Return the [x, y] coordinate for the center point of the cell that contains the specified text.  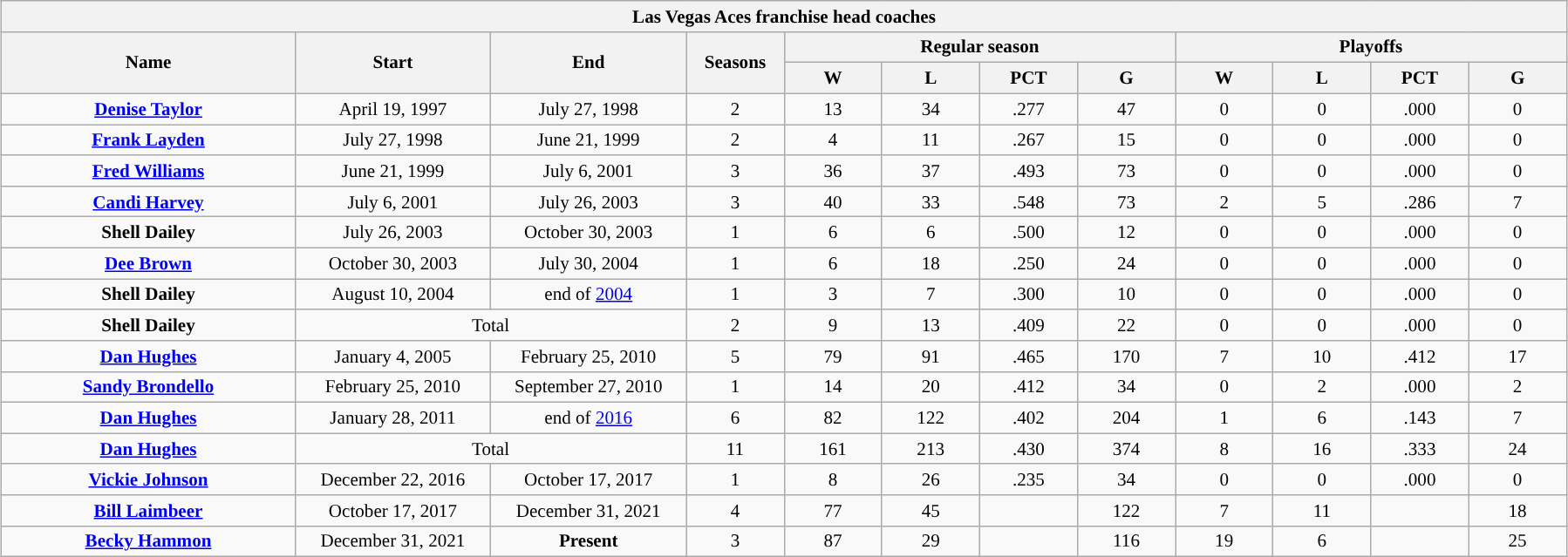
.430 [1028, 448]
17 [1517, 356]
January 28, 2011 [392, 418]
25 [1517, 540]
July 30, 2004 [589, 263]
14 [833, 387]
.250 [1028, 263]
Name [148, 63]
82 [833, 418]
Frank Layden [148, 139]
Playoffs [1371, 47]
161 [833, 448]
April 19, 1997 [392, 108]
47 [1126, 108]
.267 [1028, 139]
204 [1126, 418]
Bill Laimbeer [148, 511]
.300 [1028, 295]
Denise Taylor [148, 108]
33 [931, 200]
Fred Williams [148, 171]
Regular season [980, 47]
Start [392, 63]
15 [1126, 139]
.548 [1028, 200]
December 22, 2016 [392, 479]
End [589, 63]
170 [1126, 356]
213 [931, 448]
16 [1322, 448]
.493 [1028, 171]
Dee Brown [148, 263]
Becky Hammon [148, 540]
87 [833, 540]
91 [931, 356]
Las Vegas Aces franchise head coaches [784, 16]
.500 [1028, 232]
.333 [1420, 448]
.143 [1420, 418]
January 4, 2005 [392, 356]
116 [1126, 540]
22 [1126, 324]
37 [931, 171]
36 [833, 171]
29 [931, 540]
Seasons [735, 63]
12 [1126, 232]
Candi Harvey [148, 200]
77 [833, 511]
Present [589, 540]
Sandy Brondello [148, 387]
45 [931, 511]
.409 [1028, 324]
26 [931, 479]
September 27, 2010 [589, 387]
9 [833, 324]
.277 [1028, 108]
Vickie Johnson [148, 479]
20 [931, 387]
.402 [1028, 418]
40 [833, 200]
374 [1126, 448]
.286 [1420, 200]
.235 [1028, 479]
end of 2016 [589, 418]
79 [833, 356]
end of 2004 [589, 295]
19 [1224, 540]
.465 [1028, 356]
August 10, 2004 [392, 295]
